For the text-containing cell, return its midpoint in (X, Y) coordinate format. 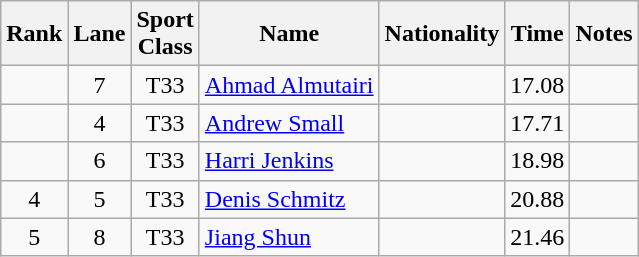
Harri Jenkins (289, 161)
Ahmad Almutairi (289, 85)
Notes (604, 34)
8 (100, 237)
Andrew Small (289, 123)
21.46 (538, 237)
17.08 (538, 85)
Denis Schmitz (289, 199)
SportClass (165, 34)
Nationality (442, 34)
18.98 (538, 161)
7 (100, 85)
20.88 (538, 199)
17.71 (538, 123)
Time (538, 34)
Name (289, 34)
Jiang Shun (289, 237)
Rank (34, 34)
Lane (100, 34)
6 (100, 161)
